Pinpoint the cell where the given text exists, returning its [X, Y] midpoint coordinate. 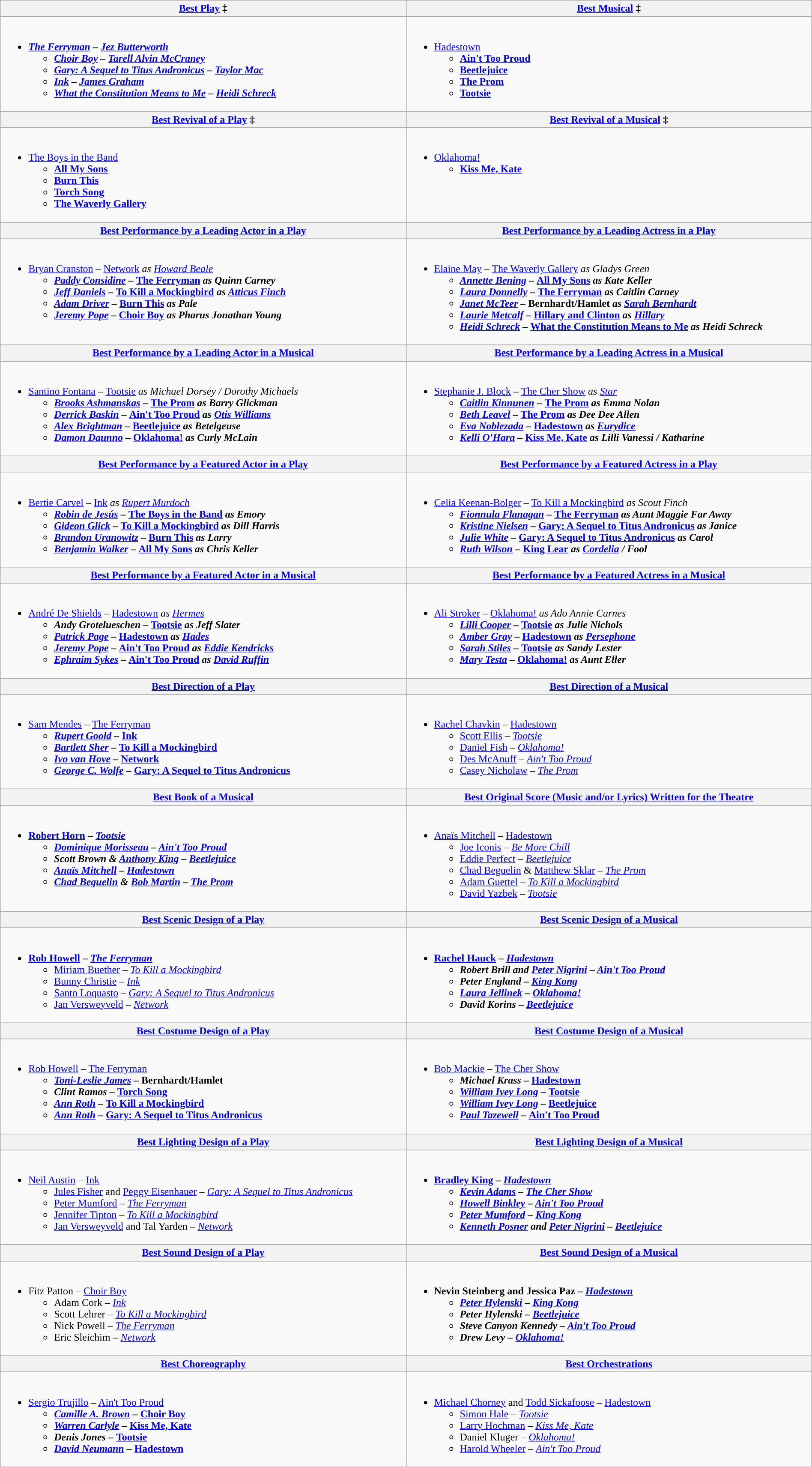
Best Scenic Design of a Play [203, 920]
Best Book of a Musical [203, 797]
Best Play ‡ [203, 9]
Best Sound Design of a Musical [609, 1253]
Best Revival of a Musical ‡ [609, 120]
Best Performance by a Featured Actor in a Play [203, 464]
Best Performance by a Leading Actress in a Musical [609, 353]
Best Revival of a Play ‡ [203, 120]
Best Original Score (Music and/or Lyrics) Written for the Theatre [609, 797]
Best Performance by a Featured Actress in a Musical [609, 575]
Rachel Chavkin – HadestownScott Ellis – TootsieDaniel Fish – Oklahoma!Des McAnuff – Ain't Too ProudCasey Nicholaw – The Prom [609, 742]
Best Direction of a Play [203, 686]
Best Musical ‡ [609, 9]
Best Costume Design of a Musical [609, 1031]
Best Performance by a Leading Actress in a Play [609, 231]
The Boys in the BandAll My SonsBurn ThisTorch SongThe Waverly Gallery [203, 175]
Fitz Patton – Choir BoyAdam Cork – InkScott Lehrer – To Kill a MockingbirdNick Powell – The FerrymanEric Sleichim – Network [203, 1308]
Oklahoma!Kiss Me, Kate [609, 175]
Best Costume Design of a Play [203, 1031]
Best Performance by a Leading Actor in a Play [203, 231]
Best Lighting Design of a Musical [609, 1142]
HadestownAin't Too ProudBeetlejuiceThe PromTootsie [609, 64]
Best Direction of a Musical [609, 686]
Best Orchestrations [609, 1364]
Best Performance by a Featured Actress in a Play [609, 464]
Best Performance by a Featured Actor in a Musical [203, 575]
Best Scenic Design of a Musical [609, 920]
Sergio Trujillo – Ain't Too ProudCamille A. Brown – Choir BoyWarren Carlyle – Kiss Me, KateDenis Jones – TootsieDavid Neumann – Hadestown [203, 1419]
Best Performance by a Leading Actor in a Musical [203, 353]
Bob Mackie – The Cher ShowMichael Krass – HadestownWilliam Ivey Long – TootsieWilliam Ivey Long – BeetlejuicePaul Tazewell – Ain't Too Proud [609, 1087]
Best Lighting Design of a Play [203, 1142]
Best Choreography [203, 1364]
Best Sound Design of a Play [203, 1253]
Rachel Hauck – HadestownRobert Brill and Peter Nigrini – Ain't Too ProudPeter England – King KongLaura Jellinek – Oklahoma!David Korins – Beetlejuice [609, 975]
